Return [X, Y] of the center of cell containing provided text 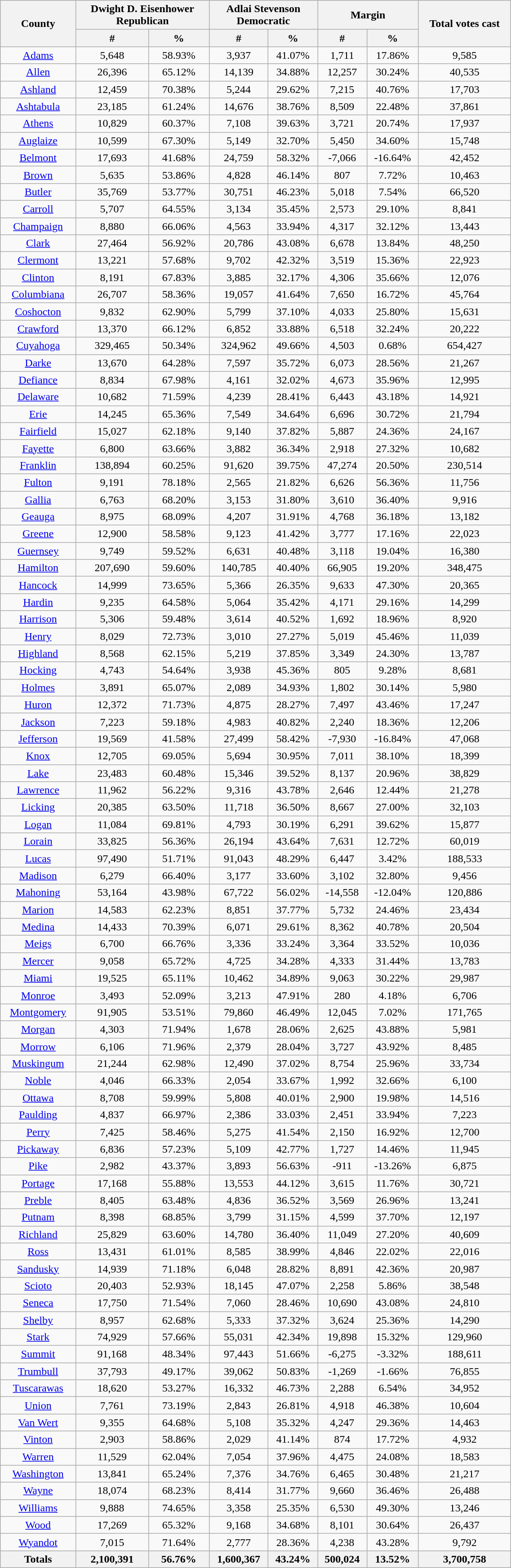
Total votes cast [465, 23]
45.46% [392, 636]
25,829 [112, 1234]
8,975 [112, 517]
15,748 [465, 141]
Summit [38, 1354]
Licking [38, 807]
Harrison [38, 619]
12,045 [342, 1012]
9,456 [465, 876]
32.80% [392, 876]
7.54% [392, 192]
188,533 [465, 859]
27.27% [293, 636]
Lucas [38, 859]
9,916 [465, 500]
3,364 [342, 944]
33,734 [465, 1064]
5,306 [112, 619]
8,029 [112, 636]
Clinton [38, 277]
5,244 [239, 89]
30.95% [293, 756]
18.36% [392, 722]
15,027 [112, 431]
76,855 [465, 1371]
17.72% [392, 1440]
62.90% [179, 312]
45.36% [293, 670]
46.49% [293, 1012]
62.18% [179, 431]
54.64% [179, 670]
24.08% [392, 1457]
9,191 [112, 482]
12,076 [465, 277]
12,257 [342, 72]
37,793 [112, 1371]
11,084 [112, 824]
35.72% [293, 363]
37.85% [293, 653]
11,049 [342, 1234]
Geauga [38, 517]
27,499 [239, 739]
13,246 [465, 1508]
8,667 [342, 807]
35.96% [392, 380]
7,650 [342, 295]
7.72% [392, 175]
12,705 [112, 756]
13,431 [112, 1251]
280 [342, 995]
39,062 [239, 1371]
Stark [38, 1337]
67,722 [239, 893]
39.62% [392, 824]
60.37% [179, 123]
51.71% [179, 859]
9,063 [342, 978]
30.19% [293, 824]
9,058 [112, 961]
-3.32% [392, 1354]
41.64% [293, 295]
5,366 [239, 585]
20.74% [392, 123]
4,673 [342, 380]
4,333 [342, 961]
28.36% [293, 1542]
59.52% [179, 551]
3,799 [239, 1217]
67.30% [179, 141]
71.59% [179, 397]
22,923 [465, 260]
12,490 [239, 1064]
17.16% [392, 534]
56.02% [293, 893]
4.18% [392, 995]
Lawrence [38, 790]
12,459 [112, 89]
Greene [38, 534]
32.66% [392, 1081]
Fulton [38, 482]
33.03% [293, 1115]
40.52% [293, 619]
21,244 [112, 1064]
3,700,758 [465, 1559]
Crawford [38, 329]
7,108 [239, 123]
31.44% [392, 961]
37.96% [293, 1457]
34.64% [293, 414]
29.61% [293, 927]
8,834 [112, 380]
3,885 [239, 277]
63.66% [179, 448]
14,463 [465, 1423]
1,727 [342, 1149]
20,403 [112, 1286]
5,981 [465, 1029]
138,894 [112, 465]
67.83% [179, 277]
3,610 [342, 500]
807 [342, 175]
14,583 [112, 910]
20,385 [112, 807]
68.09% [179, 517]
3,937 [239, 55]
3,177 [239, 876]
3.42% [392, 859]
31.15% [293, 1217]
24.30% [392, 653]
33.67% [293, 1081]
11,529 [112, 1457]
7,497 [342, 705]
Mahoning [38, 893]
2,646 [342, 790]
5,450 [342, 141]
4,836 [239, 1200]
Erie [38, 414]
8,405 [112, 1200]
27.00% [392, 807]
65.72% [179, 961]
52.09% [179, 995]
Fairfield [38, 431]
34,952 [465, 1388]
16,332 [239, 1388]
34.88% [293, 72]
Preble [38, 1200]
-6,275 [342, 1354]
66.33% [179, 1081]
13,443 [465, 226]
4,983 [239, 722]
25.80% [392, 312]
Allen [38, 72]
18,074 [112, 1491]
8,754 [342, 1064]
43.18% [392, 397]
7,631 [342, 841]
12,206 [465, 722]
28.04% [293, 1047]
68.85% [179, 1217]
10,829 [112, 123]
805 [342, 670]
38.10% [392, 756]
14,676 [239, 106]
3,615 [342, 1183]
4,725 [239, 961]
Brown [38, 175]
33.60% [293, 876]
4,207 [239, 517]
12.72% [392, 841]
8,957 [112, 1320]
41.07% [293, 55]
4,918 [342, 1405]
6,447 [342, 859]
20,365 [465, 585]
43.88% [392, 1029]
-7,930 [342, 739]
49.17% [179, 1371]
33,825 [112, 841]
24.46% [392, 910]
11.76% [392, 1183]
9,123 [239, 534]
28.41% [293, 397]
47,068 [465, 739]
35.45% [293, 209]
91,620 [239, 465]
3,153 [239, 500]
500,024 [342, 1559]
2,903 [112, 1440]
14,939 [112, 1268]
6,291 [342, 824]
4,837 [112, 1115]
Dwight D. EisenhowerRepublican [143, 15]
2,918 [342, 448]
35,769 [112, 192]
74.65% [179, 1508]
7,215 [342, 89]
1,711 [342, 55]
9,585 [465, 55]
4,306 [342, 277]
18.96% [392, 619]
29.10% [392, 209]
9,140 [239, 431]
2,843 [239, 1405]
61.24% [179, 106]
8,101 [342, 1525]
49.30% [392, 1508]
Pickaway [38, 1149]
26.35% [293, 585]
34.68% [293, 1525]
18,583 [465, 1457]
3,349 [342, 653]
16.92% [392, 1132]
-12.04% [392, 893]
7,425 [112, 1132]
5,109 [239, 1149]
324,962 [239, 346]
32,103 [465, 807]
8,137 [342, 773]
28.82% [293, 1268]
37.77% [293, 910]
16.72% [392, 295]
-14,558 [342, 893]
26.96% [392, 1200]
51.66% [293, 1354]
74,929 [112, 1337]
34.93% [293, 687]
31.91% [293, 517]
3,134 [239, 209]
9,888 [112, 1508]
29.36% [392, 1423]
Warren [38, 1457]
36.50% [293, 807]
Hamilton [38, 568]
Auglaize [38, 141]
4,171 [342, 602]
20.96% [392, 773]
42.77% [293, 1149]
5,648 [112, 55]
43.28% [392, 1542]
19,898 [342, 1337]
32.17% [293, 277]
2,089 [239, 687]
70.39% [179, 927]
3,777 [342, 534]
71.94% [179, 1029]
59.99% [179, 1098]
Hardin [38, 602]
4,932 [465, 1440]
Cuyahoga [38, 346]
5,108 [239, 1423]
8,485 [465, 1047]
28.27% [293, 705]
10,463 [465, 175]
5,732 [342, 910]
32.70% [293, 141]
66.06% [179, 226]
30.48% [392, 1474]
30.72% [392, 414]
13.84% [392, 243]
Union [38, 1405]
28.56% [392, 363]
24,759 [239, 158]
Fayette [38, 448]
23,434 [465, 910]
56.92% [179, 243]
36.52% [293, 1200]
2,625 [342, 1029]
348,475 [465, 568]
9,316 [239, 790]
37.10% [293, 312]
14,299 [465, 602]
33.88% [293, 329]
Defiance [38, 380]
12,995 [465, 380]
2,029 [239, 1440]
4,247 [342, 1423]
6,800 [112, 448]
43.98% [179, 893]
7,597 [239, 363]
43.64% [293, 841]
16,380 [465, 551]
874 [342, 1440]
62.04% [179, 1457]
18,620 [112, 1388]
10,599 [112, 141]
15,877 [465, 824]
26,488 [465, 1491]
30.24% [392, 72]
15,631 [465, 312]
62.98% [179, 1064]
40.76% [392, 89]
Knox [38, 756]
43.78% [293, 790]
65.07% [179, 687]
40.82% [293, 722]
13.52% [392, 1559]
6,071 [239, 927]
2,379 [239, 1047]
3,493 [112, 995]
Jefferson [38, 739]
2,982 [112, 1166]
7,011 [342, 756]
4,743 [112, 670]
91,043 [239, 859]
5,149 [239, 141]
Lake [38, 773]
9,792 [465, 1542]
57.66% [179, 1337]
66,520 [465, 192]
6,465 [342, 1474]
55.88% [179, 1183]
Scioto [38, 1286]
60.25% [179, 465]
38,548 [465, 1286]
2,150 [342, 1132]
47.30% [392, 585]
41.68% [179, 158]
3,102 [342, 876]
24.36% [392, 431]
65.32% [179, 1525]
Ross [38, 1251]
20.50% [392, 465]
63.48% [179, 1200]
13,182 [465, 517]
50.83% [293, 1371]
2,240 [342, 722]
13,841 [112, 1474]
Morgan [38, 1029]
6,852 [239, 329]
72.73% [179, 636]
Sandusky [38, 1268]
Meigs [38, 944]
97,490 [112, 859]
39.52% [293, 773]
8,585 [239, 1251]
40.48% [293, 551]
6.54% [392, 1388]
40.01% [293, 1098]
91,168 [112, 1354]
6,706 [465, 995]
Pike [38, 1166]
Totals [38, 1559]
Washington [38, 1474]
43.92% [392, 1047]
10,604 [465, 1405]
42.32% [293, 260]
7,376 [239, 1474]
12.44% [392, 790]
22.02% [392, 1251]
9,633 [342, 585]
26,396 [112, 72]
Perry [38, 1132]
2,565 [239, 482]
1,692 [342, 619]
4,303 [112, 1029]
Mercer [38, 961]
41.58% [179, 739]
Carroll [38, 209]
Putnam [38, 1217]
3,721 [342, 123]
5,887 [342, 431]
Holmes [38, 687]
4,768 [342, 517]
4,239 [239, 397]
13,370 [112, 329]
29.62% [293, 89]
45,764 [465, 295]
30.22% [392, 978]
48.29% [293, 859]
-16.64% [392, 158]
3,358 [239, 1508]
2,900 [342, 1098]
Adlai StevensonDemocratic [263, 15]
21.82% [293, 482]
17,247 [465, 705]
9,832 [112, 312]
120,886 [465, 893]
8,509 [342, 106]
26,194 [239, 841]
23,185 [112, 106]
2,777 [239, 1542]
3,893 [239, 1166]
Delaware [38, 397]
2,054 [239, 1081]
6,836 [112, 1149]
Gallia [38, 500]
46.73% [293, 1388]
4,475 [342, 1457]
53.86% [179, 175]
33.24% [293, 944]
8,891 [342, 1268]
County [38, 23]
68.23% [179, 1491]
5,064 [239, 602]
44.12% [293, 1183]
32.02% [293, 380]
Adams [38, 55]
71.96% [179, 1047]
34.76% [293, 1474]
10,690 [342, 1303]
73.65% [179, 585]
6,106 [112, 1047]
Tuscarawas [38, 1388]
8,880 [112, 226]
48.34% [179, 1354]
97,443 [239, 1354]
3,213 [239, 995]
6,700 [112, 944]
Montgomery [38, 1012]
8,414 [239, 1491]
17,703 [465, 89]
14,433 [112, 927]
-13.26% [392, 1166]
65.11% [179, 978]
7,761 [112, 1405]
12,372 [112, 705]
66.40% [179, 876]
329,465 [112, 346]
38,829 [465, 773]
65.36% [179, 414]
21,794 [465, 414]
Butler [38, 192]
21,278 [465, 790]
8,851 [239, 910]
13,241 [465, 1200]
42,452 [465, 158]
52.93% [179, 1286]
66.76% [179, 944]
58.32% [293, 158]
14,780 [239, 1234]
11,039 [465, 636]
Hocking [38, 670]
65.24% [179, 1474]
19,569 [112, 739]
58.58% [179, 534]
46.23% [293, 192]
28.46% [293, 1303]
207,690 [112, 568]
Jackson [38, 722]
60.48% [179, 773]
37,861 [465, 106]
6,073 [342, 363]
6,626 [342, 482]
Monroe [38, 995]
Belmont [38, 158]
17,168 [112, 1183]
3,569 [342, 1200]
46.14% [293, 175]
Clermont [38, 260]
36.46% [392, 1491]
1,678 [239, 1029]
Henry [38, 636]
39.75% [293, 465]
2,288 [342, 1388]
66.12% [179, 329]
4,161 [239, 380]
59.60% [179, 568]
1,600,367 [239, 1559]
5,980 [465, 687]
57.23% [179, 1149]
14,245 [112, 414]
9,702 [239, 260]
Franklin [38, 465]
4,317 [342, 226]
5,694 [239, 756]
5,333 [239, 1320]
11,718 [239, 807]
13,553 [239, 1183]
Madison [38, 876]
18,399 [465, 756]
73.19% [179, 1405]
9,168 [239, 1525]
79,860 [239, 1012]
66,905 [342, 568]
40,609 [465, 1234]
59.18% [179, 722]
59.48% [179, 619]
69.05% [179, 756]
25.36% [392, 1320]
14,290 [465, 1320]
Wayne [38, 1491]
3,727 [342, 1047]
20,987 [465, 1268]
2,573 [342, 209]
53.51% [179, 1012]
Noble [38, 1081]
17,750 [112, 1303]
8,191 [112, 277]
4,033 [342, 312]
62.68% [179, 1320]
42.36% [392, 1268]
22.48% [392, 106]
Wood [38, 1525]
6,678 [342, 243]
34.28% [293, 961]
5,018 [342, 192]
12,700 [465, 1132]
37.70% [392, 1217]
5,799 [239, 312]
7,015 [112, 1542]
58.42% [293, 739]
43.24% [293, 1559]
48,250 [465, 243]
64.68% [179, 1423]
8,398 [112, 1217]
34.89% [293, 978]
Miami [38, 978]
66.97% [179, 1115]
Marion [38, 910]
35.66% [392, 277]
-16.84% [392, 739]
5,275 [239, 1132]
Seneca [38, 1303]
3,010 [239, 636]
39.63% [293, 123]
64.55% [179, 209]
5,219 [239, 653]
71.18% [179, 1268]
14,139 [239, 72]
7,549 [239, 414]
38.76% [293, 106]
Highland [38, 653]
25.35% [293, 1508]
3,882 [239, 448]
2,451 [342, 1115]
34.60% [392, 141]
-7,066 [342, 158]
13,670 [112, 363]
2,258 [342, 1286]
8,920 [465, 619]
23,483 [112, 773]
40.78% [392, 927]
14,921 [465, 397]
3,336 [239, 944]
20,504 [465, 927]
24,810 [465, 1303]
57.68% [179, 260]
42.34% [293, 1337]
20,222 [465, 329]
Vinton [38, 1440]
Muskingum [38, 1064]
32.12% [392, 226]
Ashland [38, 89]
41.42% [293, 534]
4,238 [342, 1542]
28.06% [293, 1029]
6,530 [342, 1508]
4,828 [239, 175]
5,707 [112, 209]
12,197 [465, 1217]
71.54% [179, 1303]
53,164 [112, 893]
6,696 [342, 414]
4,503 [342, 346]
14,999 [112, 585]
69.81% [179, 824]
4,875 [239, 705]
65.12% [179, 72]
Ashtabula [38, 106]
37.82% [293, 431]
71.64% [179, 1542]
9,235 [112, 602]
7,054 [239, 1457]
47,274 [342, 465]
9,749 [112, 551]
58.93% [179, 55]
24,167 [465, 431]
30.64% [392, 1525]
36.18% [392, 517]
19,057 [239, 295]
Williams [38, 1508]
41.54% [293, 1132]
6,875 [465, 1166]
19.20% [392, 568]
3,519 [342, 260]
64.28% [179, 363]
6,443 [342, 397]
6,763 [112, 500]
8,568 [112, 653]
6,631 [239, 551]
31.77% [293, 1491]
12,900 [112, 534]
13,787 [465, 653]
56.63% [293, 1166]
19.04% [392, 551]
78.18% [179, 482]
Logan [38, 824]
3,938 [239, 670]
19,525 [112, 978]
14.46% [392, 1149]
22,016 [465, 1251]
21,267 [465, 363]
2,386 [239, 1115]
18,145 [239, 1286]
8,841 [465, 209]
56.22% [179, 790]
27,464 [112, 243]
27.32% [392, 448]
5.86% [392, 1286]
6,100 [465, 1081]
68.20% [179, 500]
38.99% [293, 1251]
Darke [38, 363]
230,514 [465, 465]
4,563 [239, 226]
Clark [38, 243]
71.73% [179, 705]
Huron [38, 705]
-1.66% [392, 1371]
13,221 [112, 260]
63.50% [179, 807]
129,960 [465, 1337]
Shelby [38, 1320]
8,362 [342, 927]
14,516 [465, 1098]
67.98% [179, 380]
4,046 [112, 1081]
17,693 [112, 158]
53.27% [179, 1388]
Medina [38, 927]
Morrow [38, 1047]
22,023 [465, 534]
31.80% [293, 500]
Lorain [38, 841]
Columbiana [38, 295]
3,614 [239, 619]
11,756 [465, 482]
Wyandot [38, 1542]
25.96% [392, 1064]
15.36% [392, 260]
30.14% [392, 687]
17,269 [112, 1525]
5,635 [112, 175]
Paulding [38, 1115]
5,019 [342, 636]
43.46% [392, 705]
43.37% [179, 1166]
0.68% [392, 346]
Coshocton [38, 312]
5,808 [239, 1098]
62.15% [179, 653]
17,937 [465, 123]
40.40% [293, 568]
58.46% [179, 1132]
17.86% [392, 55]
70.38% [179, 89]
1,802 [342, 687]
7,060 [239, 1303]
171,765 [465, 1012]
47.07% [293, 1286]
3,891 [112, 687]
Ottawa [38, 1098]
60,019 [465, 841]
Trumbull [38, 1371]
10,036 [465, 944]
27.20% [392, 1234]
47.91% [293, 995]
Champaign [38, 226]
49.66% [293, 346]
Hancock [38, 585]
30,721 [465, 1183]
20,786 [239, 243]
21,217 [465, 1474]
10,462 [239, 978]
64.58% [179, 602]
35.32% [293, 1423]
Richland [38, 1234]
26,437 [465, 1525]
8,681 [465, 670]
11,962 [112, 790]
11,945 [465, 1149]
6,518 [342, 329]
Margin [368, 15]
Van Wert [38, 1423]
41.14% [293, 1440]
1,992 [342, 1081]
56.76% [179, 1559]
13,783 [465, 961]
35.42% [293, 602]
30,751 [239, 192]
4,793 [239, 824]
33.52% [392, 944]
37.32% [293, 1320]
8,708 [112, 1098]
32.24% [392, 329]
140,785 [239, 568]
15,346 [239, 773]
4,846 [342, 1251]
61.01% [179, 1251]
6,048 [239, 1268]
55,031 [239, 1337]
58.86% [179, 1440]
62.23% [179, 910]
15.32% [392, 1337]
29.16% [392, 602]
19.98% [392, 1098]
50.34% [179, 346]
Athens [38, 123]
26.81% [293, 1405]
9,355 [112, 1423]
37.02% [293, 1064]
53.77% [179, 192]
-911 [342, 1166]
7.02% [392, 1012]
46.38% [392, 1405]
40,535 [465, 72]
4,599 [342, 1217]
58.36% [179, 295]
26,707 [112, 295]
9.28% [392, 670]
63.60% [179, 1234]
3,624 [342, 1320]
91,905 [112, 1012]
6,279 [112, 876]
3,118 [342, 551]
29,987 [465, 978]
-1,269 [342, 1371]
9,660 [342, 1491]
Portage [38, 1183]
2,100,391 [112, 1559]
36.34% [293, 448]
188,611 [465, 1354]
Guernsey [38, 551]
654,427 [465, 346]
